Return (x, y) of the center of cell containing provided text 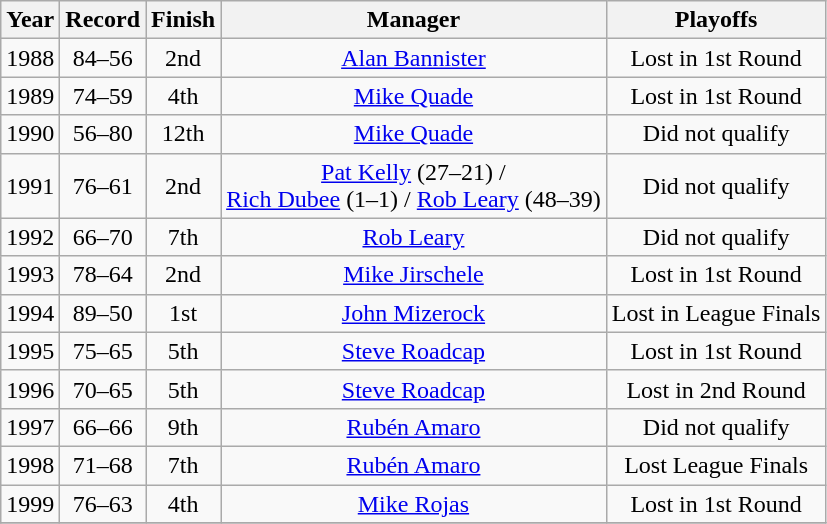
Finish (184, 20)
Alan Bannister (414, 58)
70–65 (103, 389)
76–61 (103, 186)
1995 (30, 351)
1993 (30, 275)
71–68 (103, 465)
1990 (30, 134)
1988 (30, 58)
1999 (30, 503)
Manager (414, 20)
1996 (30, 389)
Lost in 2nd Round (716, 389)
Year (30, 20)
Mike Rojas (414, 503)
74–59 (103, 96)
66–70 (103, 237)
1998 (30, 465)
1991 (30, 186)
Lost League Finals (716, 465)
Mike Jirschele (414, 275)
1989 (30, 96)
89–50 (103, 313)
Playoffs (716, 20)
John Mizerock (414, 313)
1997 (30, 427)
66–66 (103, 427)
12th (184, 134)
Lost in League Finals (716, 313)
75–65 (103, 351)
1992 (30, 237)
Rob Leary (414, 237)
78–64 (103, 275)
56–80 (103, 134)
9th (184, 427)
Record (103, 20)
1994 (30, 313)
1st (184, 313)
76–63 (103, 503)
Pat Kelly (27–21) /Rich Dubee (1–1) / Rob Leary (48–39) (414, 186)
84–56 (103, 58)
